Provide the [X, Y] coordinate of the cell's center where the given text is located.  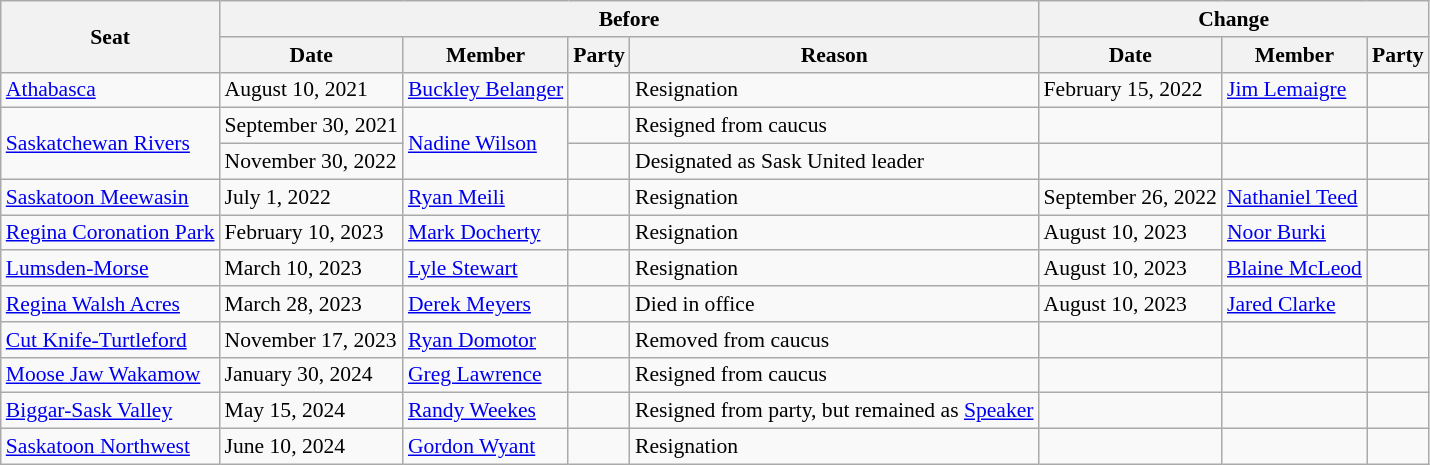
Ryan Meili [486, 197]
Saskatoon Northwest [110, 447]
Randy Weekes [486, 411]
Jared Clarke [1294, 304]
July 1, 2022 [312, 197]
November 30, 2022 [312, 162]
Designated as Sask United leader [834, 162]
Nadine Wilson [486, 144]
Moose Jaw Wakamow [110, 375]
January 30, 2024 [312, 375]
Jim Lemaigre [1294, 90]
Saskatchewan Rivers [110, 144]
Blaine McLeod [1294, 269]
Seat [110, 36]
March 28, 2023 [312, 304]
Saskatoon Meewasin [110, 197]
May 15, 2024 [312, 411]
Cut Knife-Turtleford [110, 340]
September 26, 2022 [1130, 197]
September 30, 2021 [312, 126]
February 15, 2022 [1130, 90]
March 10, 2023 [312, 269]
Buckley Belanger [486, 90]
Reason [834, 55]
Athabasca [110, 90]
Nathaniel Teed [1294, 197]
Died in office [834, 304]
Resigned from party, but remained as Speaker [834, 411]
Ryan Domotor [486, 340]
Noor Burki [1294, 233]
Removed from caucus [834, 340]
Regina Coronation Park [110, 233]
Regina Walsh Acres [110, 304]
June 10, 2024 [312, 447]
Mark Docherty [486, 233]
Change [1234, 19]
Greg Lawrence [486, 375]
Lumsden-Morse [110, 269]
February 10, 2023 [312, 233]
Gordon Wyant [486, 447]
Before [630, 19]
Biggar-Sask Valley [110, 411]
August 10, 2021 [312, 90]
November 17, 2023 [312, 340]
Derek Meyers [486, 304]
Lyle Stewart [486, 269]
